Locate the cell with the specified text and output its [x, y] center coordinate. 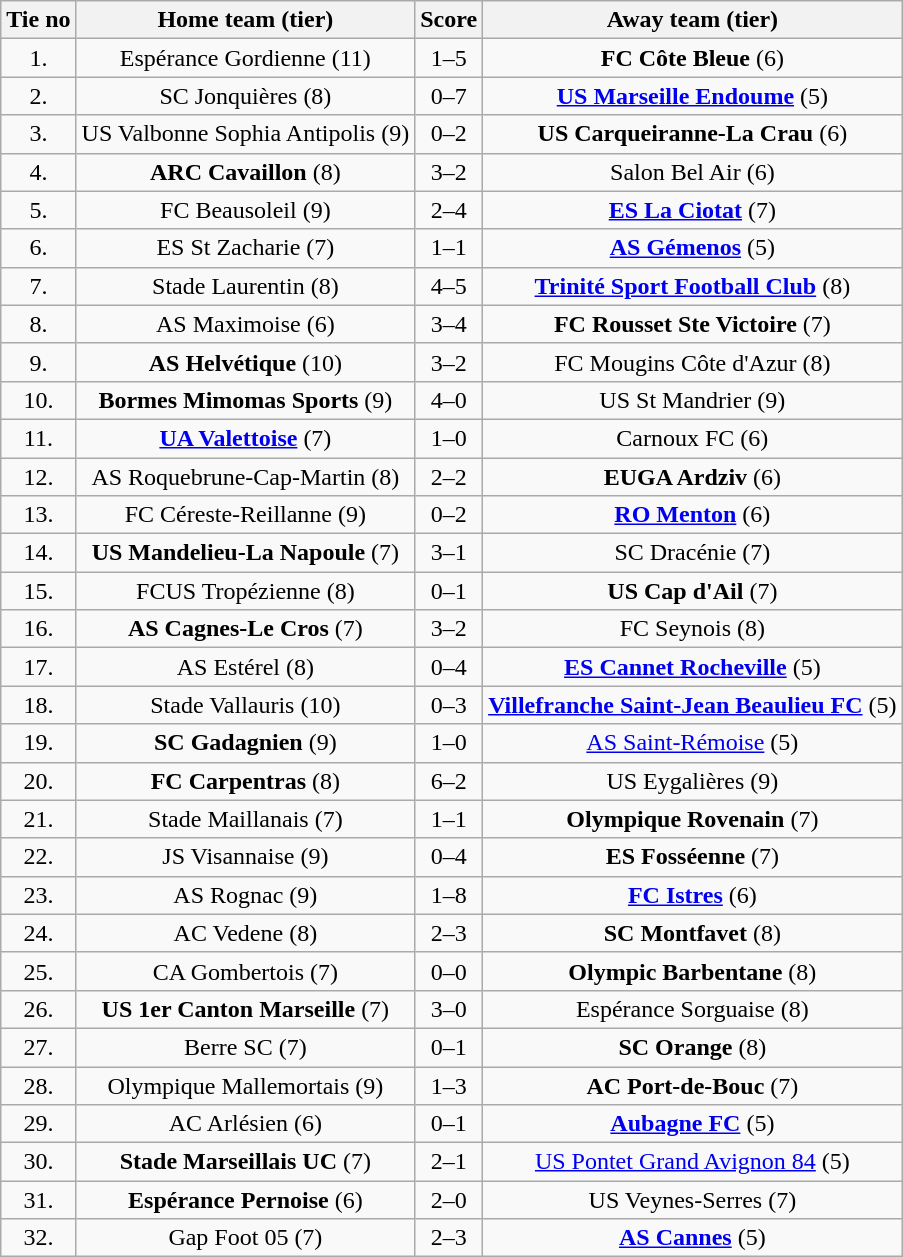
ES La Ciotat (7) [692, 210]
US Pontet Grand Avignon 84 (5) [692, 1162]
Espérance Sorguaise (8) [692, 1009]
AS Cannes (5) [692, 1238]
Bormes Mimomas Sports (9) [246, 400]
Away team (tier) [692, 20]
Villefranche Saint-Jean Beaulieu FC (5) [692, 705]
Stade Marseillais UC (7) [246, 1162]
19. [38, 743]
6–2 [449, 781]
4–0 [449, 400]
Olympique Rovenain (7) [692, 819]
FCUS Tropézienne (8) [246, 591]
1–3 [449, 1085]
20. [38, 781]
RO Menton (6) [692, 515]
US St Mandrier (9) [692, 400]
25. [38, 971]
17. [38, 667]
AS Gémenos (5) [692, 248]
FC Beausoleil (9) [246, 210]
3–1 [449, 553]
30. [38, 1162]
3. [38, 134]
26. [38, 1009]
11. [38, 438]
1. [38, 58]
US Cap d'Ail (7) [692, 591]
Stade Laurentin (8) [246, 286]
0–0 [449, 971]
27. [38, 1047]
Berre SC (7) [246, 1047]
SC Gadagnien (9) [246, 743]
AS Roquebrune-Cap-Martin (8) [246, 477]
US Valbonne Sophia Antipolis (9) [246, 134]
FC Seynois (8) [692, 629]
23. [38, 895]
US 1er Canton Marseille (7) [246, 1009]
Trinité Sport Football Club (8) [692, 286]
0–3 [449, 705]
14. [38, 553]
2–0 [449, 1200]
18. [38, 705]
SC Jonquières (8) [246, 96]
2–4 [449, 210]
CA Gombertois (7) [246, 971]
2–1 [449, 1162]
6. [38, 248]
Aubagne FC (5) [692, 1124]
ES St Zacharie (7) [246, 248]
FC Côte Bleue (6) [692, 58]
31. [38, 1200]
AS Cagnes-Le Cros (7) [246, 629]
9. [38, 362]
JS Visannaise (9) [246, 857]
AC Arlésien (6) [246, 1124]
15. [38, 591]
AC Vedene (8) [246, 933]
12. [38, 477]
3–0 [449, 1009]
AS Saint-Rémoise (5) [692, 743]
EUGA Ardziv (6) [692, 477]
1–5 [449, 58]
1–8 [449, 895]
Salon Bel Air (6) [692, 172]
Home team (tier) [246, 20]
2–2 [449, 477]
FC Carpentras (8) [246, 781]
Olympic Barbentane (8) [692, 971]
Tie no [38, 20]
SC Dracénie (7) [692, 553]
Olympique Mallemortais (9) [246, 1085]
UA Valettoise (7) [246, 438]
SC Montfavet (8) [692, 933]
ARC Cavaillon (8) [246, 172]
AC Port-de-Bouc (7) [692, 1085]
ES Fosséenne (7) [692, 857]
FC Céreste-Reillanne (9) [246, 515]
AS Maximoise (6) [246, 324]
FC Istres (6) [692, 895]
2. [38, 96]
AS Helvétique (10) [246, 362]
US Veynes-Serres (7) [692, 1200]
3–4 [449, 324]
13. [38, 515]
10. [38, 400]
AS Estérel (8) [246, 667]
US Mandelieu-La Napoule (7) [246, 553]
0–7 [449, 96]
5. [38, 210]
Stade Vallauris (10) [246, 705]
7. [38, 286]
Espérance Gordienne (11) [246, 58]
21. [38, 819]
US Carqueiranne-La Crau (6) [692, 134]
22. [38, 857]
32. [38, 1238]
US Marseille Endoume (5) [692, 96]
Stade Maillanais (7) [246, 819]
8. [38, 324]
AS Rognac (9) [246, 895]
16. [38, 629]
Gap Foot 05 (7) [246, 1238]
SC Orange (8) [692, 1047]
FC Mougins Côte d'Azur (8) [692, 362]
4. [38, 172]
29. [38, 1124]
Score [449, 20]
28. [38, 1085]
24. [38, 933]
Espérance Pernoise (6) [246, 1200]
US Eygalières (9) [692, 781]
Carnoux FC (6) [692, 438]
FC Rousset Ste Victoire (7) [692, 324]
ES Cannet Rocheville (5) [692, 667]
4–5 [449, 286]
